Search for the cell housing the specified text and yield its (X, Y) center coordinate. 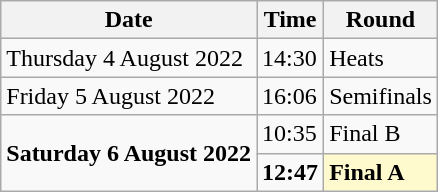
Time (290, 20)
Final A (381, 172)
Heats (381, 58)
Round (381, 20)
Thursday 4 August 2022 (129, 58)
Saturday 6 August 2022 (129, 153)
14:30 (290, 58)
Friday 5 August 2022 (129, 96)
Final B (381, 134)
Date (129, 20)
Semifinals (381, 96)
10:35 (290, 134)
12:47 (290, 172)
16:06 (290, 96)
